Capture the cell that displays the provided text and extract its (X, Y) central coordinate. 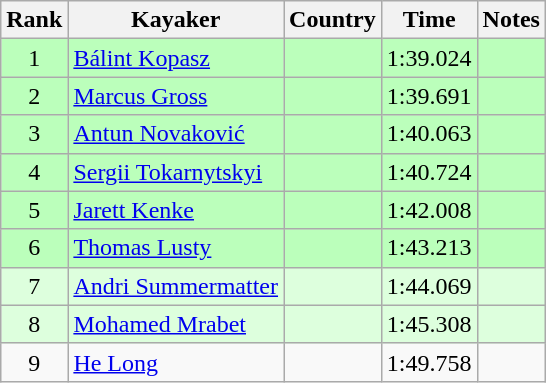
Andri Summermatter (176, 286)
1:40.724 (429, 172)
3 (34, 134)
1:40.063 (429, 134)
Jarett Kenke (176, 210)
1:49.758 (429, 362)
6 (34, 248)
1:44.069 (429, 286)
Marcus Gross (176, 96)
Rank (34, 20)
2 (34, 96)
Bálint Kopasz (176, 58)
Antun Novaković (176, 134)
1:43.213 (429, 248)
Sergii Tokarnytskyi (176, 172)
He Long (176, 362)
Country (333, 20)
Mohamed Mrabet (176, 324)
Time (429, 20)
8 (34, 324)
Thomas Lusty (176, 248)
Kayaker (176, 20)
1:39.024 (429, 58)
4 (34, 172)
1:39.691 (429, 96)
Notes (511, 20)
9 (34, 362)
1 (34, 58)
5 (34, 210)
1:45.308 (429, 324)
1:42.008 (429, 210)
7 (34, 286)
